Extract the (x, y) coordinate from the center of the cell holding the provided text.  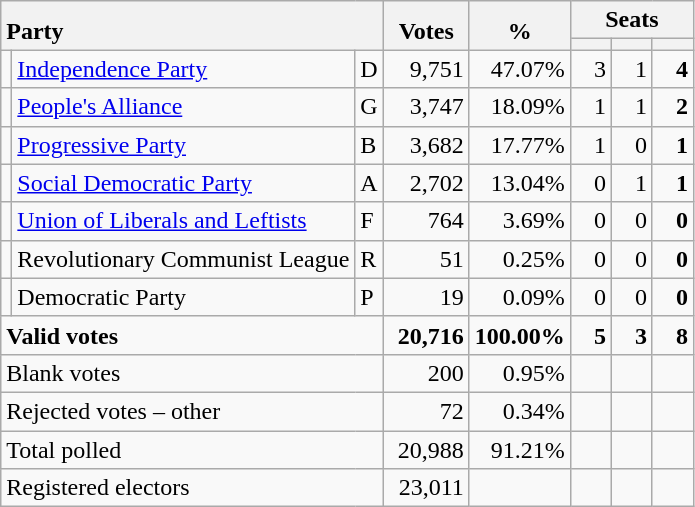
3,682 (426, 145)
3,747 (426, 107)
0.25% (520, 259)
19 (426, 297)
2,702 (426, 183)
Democratic Party (184, 297)
2 (672, 107)
17.77% (520, 145)
Independence Party (184, 69)
Registered electors (192, 488)
Total polled (192, 449)
23,011 (426, 488)
20,988 (426, 449)
4 (672, 69)
G (369, 107)
3.69% (520, 221)
Blank votes (192, 373)
A (369, 183)
Valid votes (192, 335)
% (520, 26)
P (369, 297)
Social Democratic Party (184, 183)
Party (192, 26)
5 (590, 335)
0.95% (520, 373)
8 (672, 335)
13.04% (520, 183)
B (369, 145)
Progressive Party (184, 145)
100.00% (520, 335)
Seats (632, 20)
72 (426, 411)
People's Alliance (184, 107)
51 (426, 259)
R (369, 259)
200 (426, 373)
764 (426, 221)
9,751 (426, 69)
18.09% (520, 107)
F (369, 221)
Votes (426, 26)
91.21% (520, 449)
Rejected votes – other (192, 411)
0.09% (520, 297)
0.34% (520, 411)
Union of Liberals and Leftists (184, 221)
D (369, 69)
20,716 (426, 335)
Revolutionary Communist League (184, 259)
47.07% (520, 69)
